Extract the [X, Y] coordinate from the center of the cell holding the provided text.  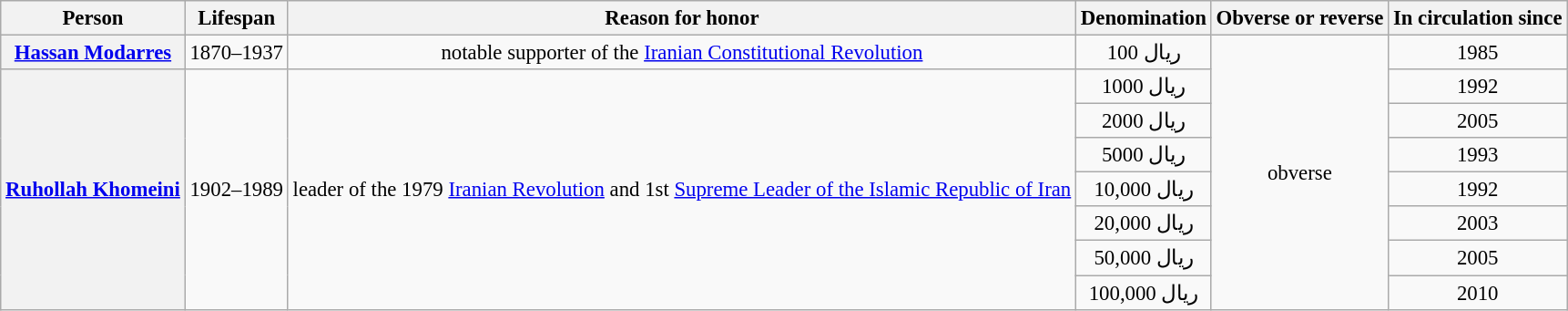
100,000 ریال [1144, 293]
obverse [1299, 173]
Hassan Modarres [93, 53]
2003 [1478, 223]
notable supporter of the Iranian Constitutional Revolution [681, 53]
Lifespan [237, 18]
Reason for honor [681, 18]
Person [93, 18]
2000 ریال [1144, 121]
20,000 ریال [1144, 223]
Denomination [1144, 18]
1985 [1478, 53]
10,000 ریال [1144, 190]
leader of the 1979 Iranian Revolution and 1st Supreme Leader of the Islamic Republic of Iran [681, 190]
Obverse or reverse [1299, 18]
1993 [1478, 155]
1000 ریال [1144, 87]
100 ریال [1144, 53]
2010 [1478, 293]
1870–1937 [237, 53]
50,000 ریال [1144, 258]
In circulation since [1478, 18]
5000 ریال [1144, 155]
1902–1989 [237, 190]
Ruhollah Khomeini [93, 190]
